Return the [X, Y] coordinate for the center point of the cell that contains the specified text.  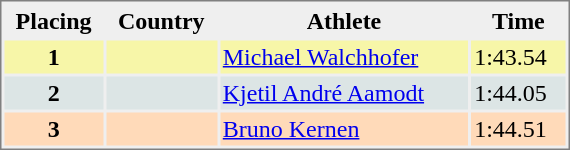
Placing [53, 20]
Kjetil André Aamodt [344, 92]
1 [53, 56]
1:44.51 [518, 128]
Country [162, 20]
Time [518, 20]
2 [53, 92]
3 [53, 128]
1:43.54 [518, 56]
1:44.05 [518, 92]
Bruno Kernen [344, 128]
Athlete [344, 20]
Michael Walchhofer [344, 56]
